Return the (x, y) coordinate for the center point of the cell that contains the specified text.  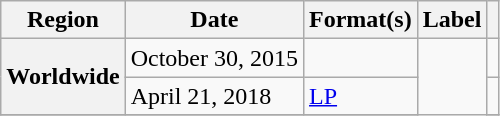
Format(s) (361, 20)
Region (63, 20)
Label (452, 20)
Date (214, 20)
LP (361, 96)
April 21, 2018 (214, 96)
October 30, 2015 (214, 58)
Worldwide (63, 77)
